Find where the given text appears and provide that cell's center as (x, y) coordinate. 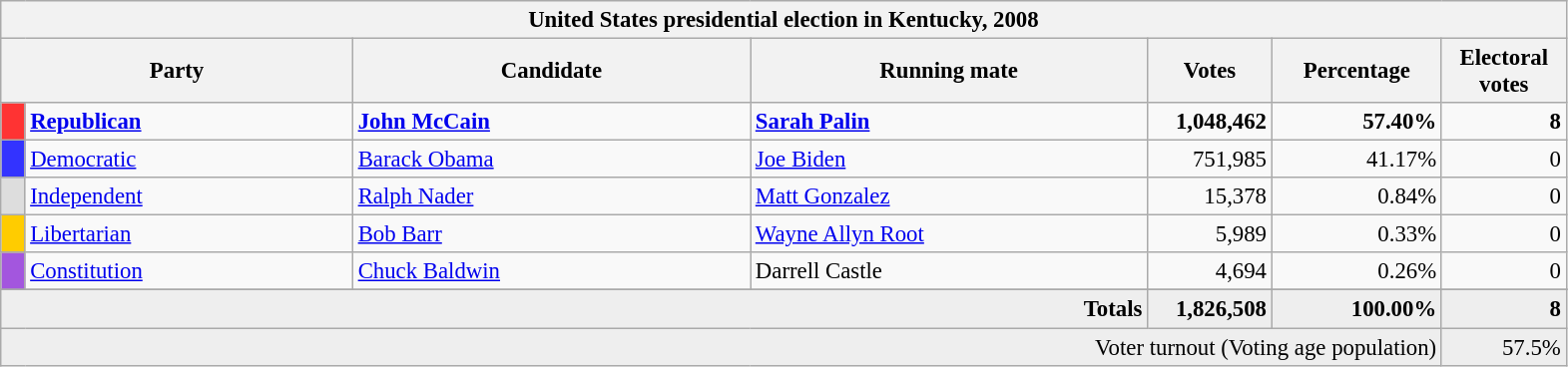
Democratic (189, 160)
Percentage (1356, 72)
0.84% (1356, 196)
0.33% (1356, 234)
41.17% (1356, 160)
Barack Obama (551, 160)
57.40% (1356, 122)
United States presidential election in Kentucky, 2008 (784, 20)
Joe Biden (949, 160)
0.26% (1356, 272)
1,048,462 (1210, 122)
Bob Barr (551, 234)
Candidate (551, 72)
Running mate (949, 72)
15,378 (1210, 196)
Darrell Castle (949, 272)
Votes (1210, 72)
John McCain (551, 122)
Electoral votes (1503, 72)
Chuck Baldwin (551, 272)
Totals (575, 309)
4,694 (1210, 272)
Matt Gonzalez (949, 196)
57.5% (1503, 347)
Republican (189, 122)
1,826,508 (1210, 309)
5,989 (1210, 234)
Sarah Palin (949, 122)
Party (178, 72)
100.00% (1356, 309)
Voter turnout (Voting age population) (722, 347)
Wayne Allyn Root (949, 234)
Constitution (189, 272)
Independent (189, 196)
Ralph Nader (551, 196)
751,985 (1210, 160)
Libertarian (189, 234)
